Identify which cell holds the provided text, then report its (x, y) central coordinate. 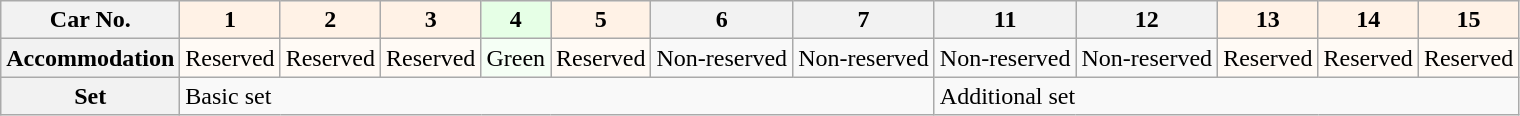
Additional set (1226, 96)
Set (90, 96)
6 (722, 20)
Accommodation (90, 58)
Car No. (90, 20)
Basic set (557, 96)
3 (431, 20)
5 (601, 20)
4 (516, 20)
7 (864, 20)
11 (1005, 20)
1 (230, 20)
14 (1368, 20)
15 (1468, 20)
2 (330, 20)
13 (1268, 20)
Green (516, 58)
12 (1147, 20)
